Provide the [X, Y] coordinate of the cell's center where the given text is located.  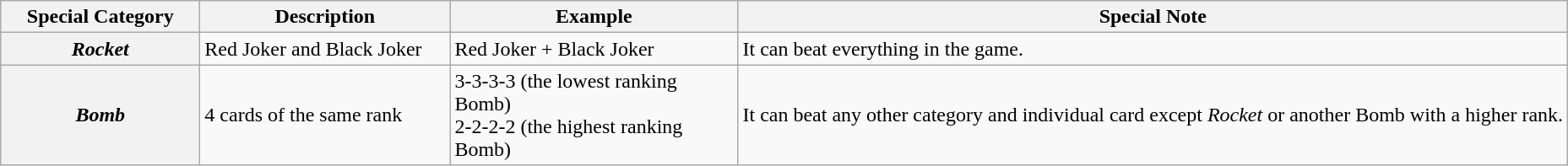
Special Category [100, 17]
It can beat any other category and individual card except Rocket or another Bomb with a higher rank. [1153, 115]
Example [594, 17]
It can beat everything in the game. [1153, 49]
4 cards of the same rank [325, 115]
Description [325, 17]
Special Note [1153, 17]
3-3-3-3 (the lowest ranking Bomb)2-2-2-2 (the highest ranking Bomb) [594, 115]
Bomb [100, 115]
Red Joker + Black Joker [594, 49]
Red Joker and Black Joker [325, 49]
Rocket [100, 49]
